From the cell containing the given text, extract its center point as (x, y) coordinate. 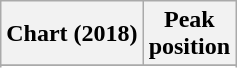
Chart (2018) (72, 34)
Peakposition (189, 34)
